Search for the cell housing the specified text and yield its (X, Y) center coordinate. 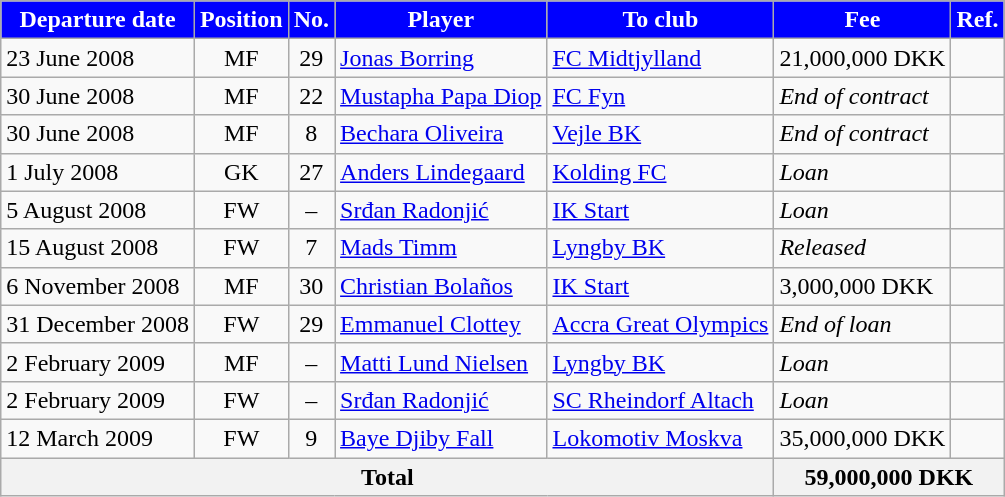
7 (311, 248)
23 June 2008 (98, 58)
Mustapha Papa Diop (441, 96)
3,000,000 DKK (862, 286)
35,000,000 DKK (862, 438)
GK (241, 172)
Lokomotiv Moskva (660, 438)
27 (311, 172)
30 (311, 286)
Departure date (98, 20)
Total (388, 477)
End of loan (862, 324)
15 August 2008 (98, 248)
To club (660, 20)
Fee (862, 20)
Baye Djiby Fall (441, 438)
59,000,000 DKK (889, 477)
Accra Great Olympics (660, 324)
Ref. (978, 20)
FC Fyn (660, 96)
SC Rheindorf Altach (660, 400)
Player (441, 20)
Emmanuel Clottey (441, 324)
22 (311, 96)
Released (862, 248)
8 (311, 134)
FC Midtjylland (660, 58)
Jonas Borring (441, 58)
Vejle BK (660, 134)
Christian Bolaños (441, 286)
Mads Timm (441, 248)
Kolding FC (660, 172)
1 July 2008 (98, 172)
Matti Lund Nielsen (441, 362)
6 November 2008 (98, 286)
31 December 2008 (98, 324)
Position (241, 20)
5 August 2008 (98, 210)
Anders Lindegaard (441, 172)
12 March 2009 (98, 438)
Bechara Oliveira (441, 134)
No. (311, 20)
9 (311, 438)
21,000,000 DKK (862, 58)
